Identify which cell holds the provided text, then report its (X, Y) central coordinate. 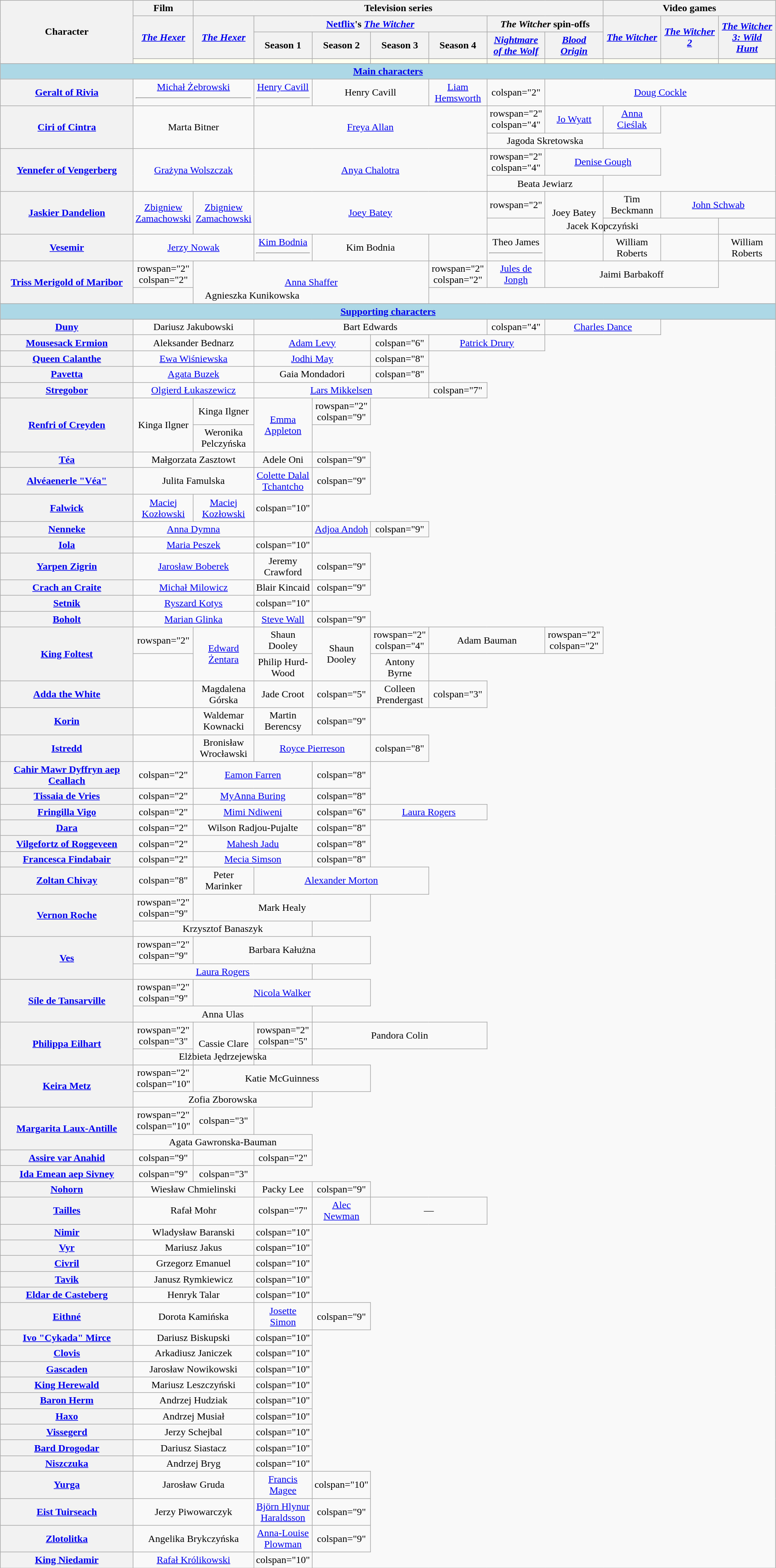
Michał Żebrowski (193, 93)
Olgierd Łukaszewicz (193, 390)
Ida Emean aep Sivney (67, 1173)
Keira Metz (67, 1086)
Michał Milowicz (193, 588)
Jarosław Gruda (193, 1485)
Zoltan Chivay (67, 880)
Angelika Brykczyńska (193, 1539)
Video games (690, 8)
Freya Allan (370, 127)
Mark Healy (282, 907)
Blood Origin (574, 45)
Jagoda Skretowska (545, 141)
Anna Dymna (193, 529)
Andrzej Musiał (193, 1416)
Janusz Rymkiewicz (193, 1279)
Liam Hemsworth (458, 93)
Adjoa Andoh (341, 529)
Yurga (67, 1485)
Małgorzata Zasztowt (193, 460)
Dariusz Siastacz (193, 1448)
Alvéaenerle "Véa" (67, 481)
Packy Lee (283, 1189)
Vilgefortz of Roggeveen (67, 843)
Blair Kincaid (283, 588)
King Foltest (67, 654)
rowspan="2" colspan="3" (163, 1036)
Anya Chalotra (370, 170)
Mahesh Jadu (253, 843)
Stregobor (67, 390)
Patrick Drury (487, 343)
Dara (67, 828)
Civril (67, 1264)
Supporting characters (388, 311)
Vyr (67, 1248)
The Witcher 2 (690, 37)
colspan="5" (341, 694)
Agata Buzek (193, 374)
Dariusz Biskupski (193, 1338)
Nightmare of the Wolf (516, 45)
Marian Glinka (193, 619)
Crach an Craite (67, 588)
Marta Bitner (193, 127)
Gascaden (67, 1369)
Tailles (67, 1210)
Henryk Talar (193, 1295)
The Witcher 3: Wild Hunt (747, 37)
Anna-Louise Plowman (283, 1539)
Season 1 (283, 45)
Eist Tuirseach (67, 1511)
Season 2 (341, 45)
Vesemir (67, 247)
Beata Jewiarz (545, 183)
Weronika Pelczyńska (224, 438)
Julita Famulska (193, 481)
Mecia Simson (253, 859)
Ciri of Cintra (67, 127)
Barbara Kałużna (282, 950)
Aleksander Bednarz (193, 343)
Nimir (67, 1232)
Mariusz Jakus (193, 1248)
Triss Merigold of Maribor (67, 282)
Jeremy Crawford (283, 566)
Martin Berencsy (283, 721)
Francesca Findabair (67, 859)
Setnik (67, 603)
Agata Gawronska-Bauman (222, 1142)
MyAnna Buring (253, 796)
Yennefer of Vengerberg (67, 170)
Wilson Radjou-Pujalte (253, 828)
Colleen Prendergast (400, 694)
Maria Peszek (193, 545)
Falwick (67, 508)
Jerzy Schejbal (193, 1432)
Adda the White (67, 694)
Wiesław Chmielinski (193, 1189)
Bart Edwards (370, 327)
Geralt of Rivia (67, 93)
Elżbieta Jędrzejewska (222, 1057)
Andrzej Hudziak (193, 1400)
Charles Dance (603, 327)
Jade Croot (283, 694)
Anna Shaffer (311, 282)
Jerzy Piwowarczyk (193, 1511)
Royce Pierreson (313, 748)
Jacek Kopczyński (603, 226)
Gaia Mondadori (313, 374)
Agnieszka Kunikowska (252, 296)
Andrzej Bryg (193, 1463)
Anna Cieślak (632, 119)
Korin (67, 721)
Katie McGuinness (282, 1078)
rowspan="2" colspan="5" (283, 1036)
Nohorn (67, 1189)
Haxo (67, 1416)
Grzegorz Emanuel (193, 1264)
Fringilla Vigo (67, 812)
Season 3 (400, 45)
Film (163, 8)
The Witcher (632, 37)
Jo Wyatt (574, 119)
Baron Herm (67, 1400)
Rafał Królikowski (193, 1560)
Ves (67, 958)
The Witcher spin-offs (545, 24)
Vernon Roche (67, 916)
Bronisław Wrocławski (224, 748)
Jules de Jongh (516, 275)
Lars Mikkelsen (341, 390)
Ryszard Kotys (193, 603)
Josette Simon (283, 1316)
Steve Wall (283, 619)
Adam Levy (313, 343)
Doug Cockle (660, 93)
Jaskier Dandelion (67, 213)
Björn Hlynur Haraldsson (283, 1511)
Cassie Clare (224, 1043)
Téa (67, 460)
Television series (399, 8)
Duny (67, 327)
Eldar de Casteberg (67, 1295)
Assire var Anahid (67, 1158)
Alexander Morton (341, 880)
Mimi Ndiweni (253, 812)
Tissaia de Vries (67, 796)
Nenneke (67, 529)
King Niedamir (67, 1560)
Netflix's The Witcher (370, 24)
Mariusz Leszczyński (193, 1385)
Ivo "Cykada" Mirce (67, 1338)
Colette Dalal Tchantcho (283, 481)
Yarpen Zigrin (67, 566)
Vissegerd (67, 1432)
Peter Marinker (224, 880)
Edward Żentara (224, 654)
Istredd (67, 748)
Clovis (67, 1353)
Arkadiusz Janiczek (193, 1353)
Bard Drogodar (67, 1448)
Antony Byrne (400, 668)
Jarosław Nowikowski (193, 1369)
Tim Beckmann (632, 204)
Queen Calanthe (67, 359)
Margarita Laux-Antille (67, 1128)
Philippa Eilhart (67, 1043)
Eamon Farren (253, 775)
Ewa Wiśniewska (193, 359)
Renfri of Creyden (67, 425)
Jarosław Boberek (193, 566)
Waldemar Kownacki (224, 721)
King Herewald (67, 1385)
Tavik (67, 1279)
Season 4 (458, 45)
Niszczuka (67, 1463)
Eithné (67, 1316)
Iola (67, 545)
Nicola Walker (282, 993)
Anna Ulas (222, 1014)
Dariusz Jakubowski (193, 327)
Síle de Tansarville (67, 1001)
Jodhi May (313, 359)
Magdalena Górska (224, 694)
colspan="4" (516, 327)
Cahir Mawr Dyffryn aep Ceallach (67, 775)
Adele Oni (283, 460)
Pavetta (67, 374)
Alec Newman (341, 1210)
Zofia Zborowska (222, 1099)
Krzysztof Banaszyk (222, 929)
Francis Magee (283, 1485)
Pandora Colin (399, 1036)
Jerzy Nowak (193, 247)
Adam Bauman (487, 640)
Denise Gough (603, 162)
Theo James (516, 247)
Rafał Mohr (193, 1210)
— (429, 1210)
Main characters (388, 71)
Dorota Kamińska (193, 1316)
Character (67, 32)
Philip Hurd-Wood (283, 668)
Emma Appleton (283, 425)
Grażyna Wolszczak (193, 170)
Mousesack Ermion (67, 343)
John Schwab (718, 204)
Jaimi Barbakoff (632, 275)
Zlotolitka (67, 1539)
Wladysław Baranski (193, 1232)
Boholt (67, 619)
